Extract the (x, y) coordinate from the center of the cell holding the provided text.  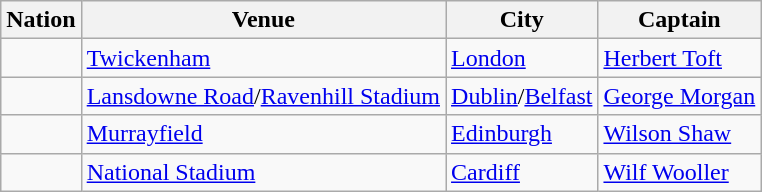
Edinburgh (522, 134)
National Stadium (263, 172)
Nation (41, 20)
Murrayfield (263, 134)
Twickenham (263, 58)
Wilson Shaw (680, 134)
Wilf Wooller (680, 172)
Dublin/Belfast (522, 96)
London (522, 58)
Cardiff (522, 172)
Herbert Toft (680, 58)
Venue (263, 20)
Lansdowne Road/Ravenhill Stadium (263, 96)
George Morgan (680, 96)
City (522, 20)
Captain (680, 20)
